Capture the cell that displays the provided text and extract its (X, Y) central coordinate. 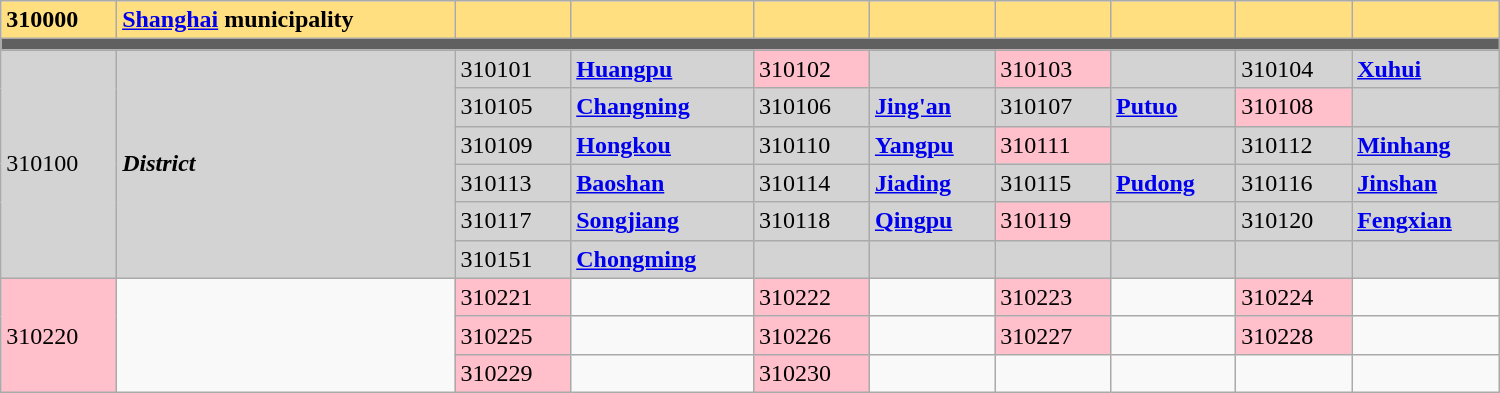
310222 (812, 297)
Shanghai municipality (286, 20)
310229 (513, 373)
Huangpu (662, 69)
310105 (513, 107)
310109 (513, 145)
Changning (662, 107)
310113 (513, 183)
310117 (513, 221)
310223 (1053, 297)
Qingpu (932, 221)
Putuo (1174, 107)
310151 (513, 259)
Baoshan (662, 183)
310106 (812, 107)
Fengxian (1426, 221)
Pudong (1174, 183)
310112 (1294, 145)
310230 (812, 373)
Songjiang (662, 221)
310103 (1053, 69)
Chongming (662, 259)
310108 (1294, 107)
Jing'an (932, 107)
310225 (513, 335)
District (286, 164)
310226 (812, 335)
310000 (59, 20)
310110 (812, 145)
310119 (1053, 221)
310101 (513, 69)
310111 (1053, 145)
310228 (1294, 335)
310104 (1294, 69)
310100 (59, 164)
310120 (1294, 221)
Minhang (1426, 145)
310115 (1053, 183)
Jinshan (1426, 183)
310114 (812, 183)
310102 (812, 69)
310118 (812, 221)
310224 (1294, 297)
310107 (1053, 107)
310221 (513, 297)
Xuhui (1426, 69)
310116 (1294, 183)
Yangpu (932, 145)
310227 (1053, 335)
Jiading (932, 183)
Hongkou (662, 145)
310220 (59, 335)
